Search for the cell housing the specified text and yield its (x, y) center coordinate. 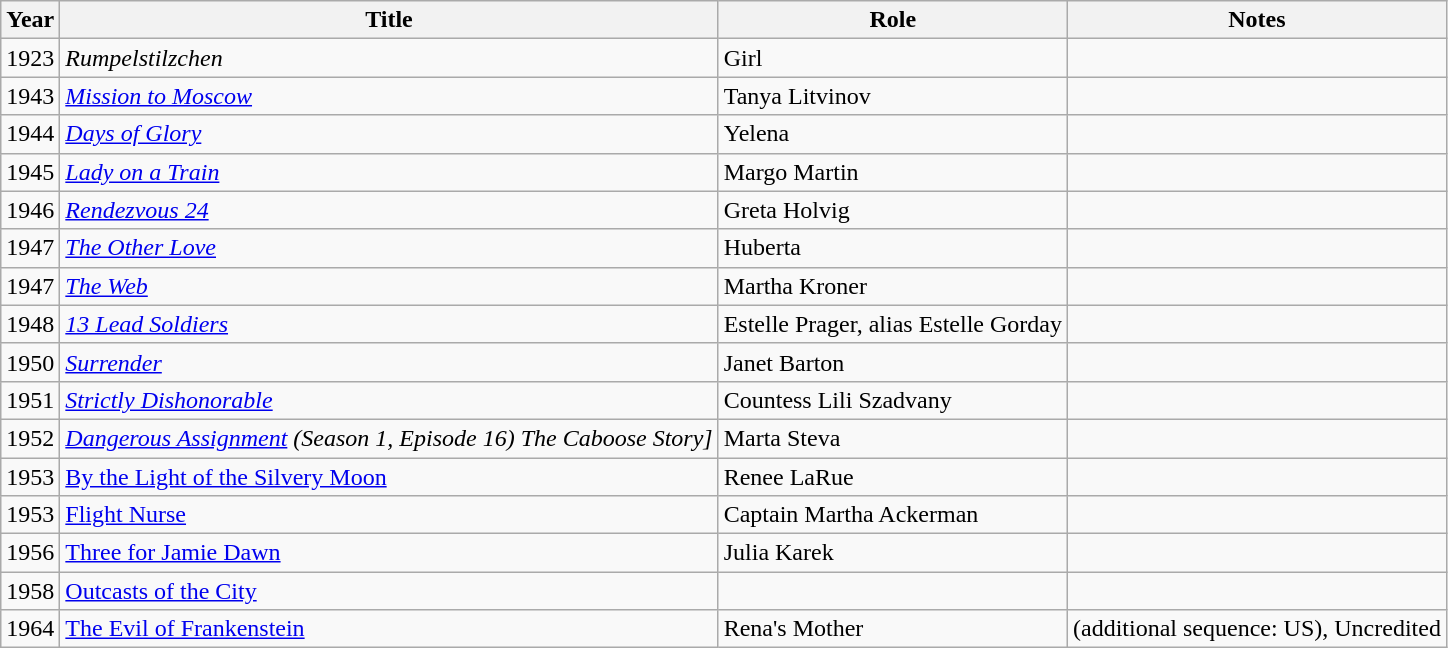
Three for Jamie Dawn (389, 553)
1958 (30, 591)
13 Lead Soldiers (389, 324)
Huberta (892, 248)
1964 (30, 629)
Outcasts of the City (389, 591)
1948 (30, 324)
Martha Kroner (892, 286)
Mission to Moscow (389, 96)
Estelle Prager, alias Estelle Gorday (892, 324)
Janet Barton (892, 362)
1923 (30, 58)
Dangerous Assignment (Season 1, Episode 16) The Caboose Story] (389, 438)
Julia Karek (892, 553)
The Evil of Frankenstein (389, 629)
Year (30, 20)
Countess Lili Szadvany (892, 400)
Margo Martin (892, 172)
The Web (389, 286)
Title (389, 20)
Days of Glory (389, 134)
1956 (30, 553)
Tanya Litvinov (892, 96)
1951 (30, 400)
Renee LaRue (892, 477)
Marta Steva (892, 438)
Rena's Mother (892, 629)
Greta Holvig (892, 210)
Yelena (892, 134)
(additional sequence: US), Uncredited (1256, 629)
1943 (30, 96)
1944 (30, 134)
1950 (30, 362)
1945 (30, 172)
Lady on a Train (389, 172)
By the Light of the Silvery Moon (389, 477)
Notes (1256, 20)
Surrender (389, 362)
Role (892, 20)
Flight Nurse (389, 515)
1946 (30, 210)
Captain Martha Ackerman (892, 515)
Rendezvous 24 (389, 210)
The Other Love (389, 248)
Strictly Dishonorable (389, 400)
Rumpelstilzchen (389, 58)
1952 (30, 438)
Girl (892, 58)
